Provide the [x, y] coordinate of the cell's center where the given text is located.  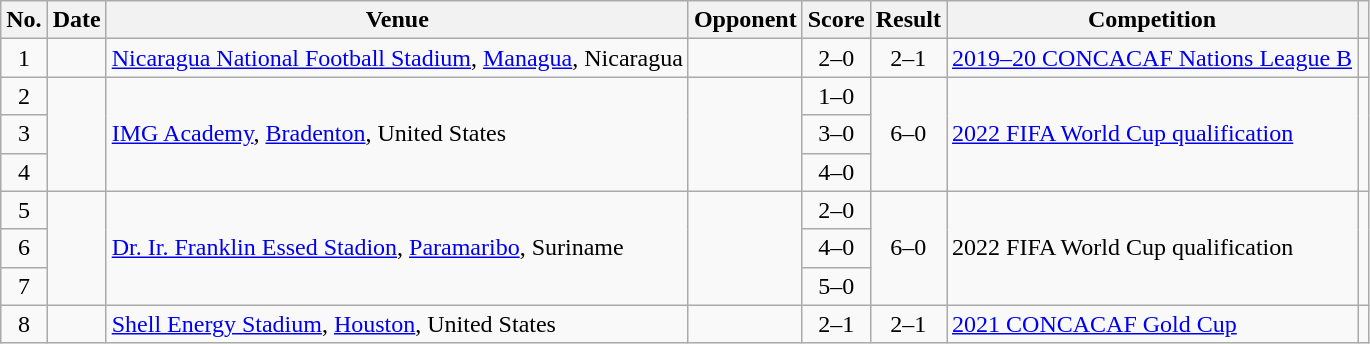
Score [836, 20]
8 [24, 324]
Date [76, 20]
No. [24, 20]
Shell Energy Stadium, Houston, United States [397, 324]
Competition [1152, 20]
1–0 [836, 96]
5 [24, 210]
6 [24, 248]
3 [24, 134]
IMG Academy, Bradenton, United States [397, 134]
Nicaragua National Football Stadium, Managua, Nicaragua [397, 58]
2021 CONCACAF Gold Cup [1152, 324]
3–0 [836, 134]
2 [24, 96]
Venue [397, 20]
Opponent [745, 20]
Dr. Ir. Franklin Essed Stadion, Paramaribo, Suriname [397, 248]
Result [908, 20]
1 [24, 58]
2019–20 CONCACAF Nations League B [1152, 58]
7 [24, 286]
5–0 [836, 286]
4 [24, 172]
